Find where the given text appears and provide that cell's center as [x, y] coordinate. 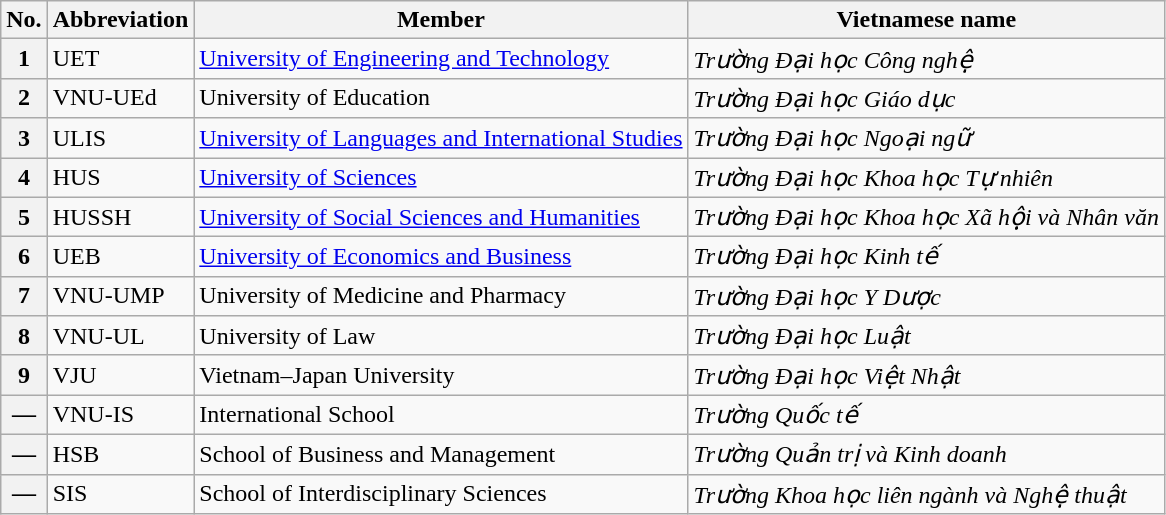
Trường Đại học Giáo dục [926, 98]
8 [24, 336]
Trường Đại học Khoa học Xã hội và Nhân văn [926, 217]
Vietnam–Japan University [441, 375]
ULIS [120, 138]
Trường Đại học Khoa học Tự nhiên [926, 178]
Vietnamese name [926, 20]
University of Medicine and Pharmacy [441, 296]
VNU-UEd [120, 98]
Abbreviation [120, 20]
University of Languages and International Studies [441, 138]
University of Sciences [441, 178]
HUSSH [120, 217]
Trường Đại học Y Dược [926, 296]
Trường Đại học Kinh tế [926, 257]
Trường Đại học Luật [926, 336]
University of Social Sciences and Humanities [441, 217]
7 [24, 296]
Trường Đại học Ngoại ngữ [926, 138]
School of Business and Management [441, 454]
VNU-UMP [120, 296]
University of Engineering and Technology [441, 59]
HUS [120, 178]
No. [24, 20]
VNU-IS [120, 415]
UET [120, 59]
International School [441, 415]
VNU-UL [120, 336]
4 [24, 178]
SIS [120, 494]
University of Law [441, 336]
2 [24, 98]
University of Economics and Business [441, 257]
VJU [120, 375]
Member [441, 20]
HSB [120, 454]
Trường Quốc tế [926, 415]
Trường Đại học Công nghệ [926, 59]
3 [24, 138]
University of Education [441, 98]
Trường Khoa học liên ngành và Nghệ thuật [926, 494]
1 [24, 59]
9 [24, 375]
5 [24, 217]
School of Interdisciplinary Sciences [441, 494]
Trường Đại học Việt Nhật [926, 375]
6 [24, 257]
Trường Quản trị và Kinh doanh [926, 454]
UEB [120, 257]
